From the cell containing the given text, extract its center point as (x, y) coordinate. 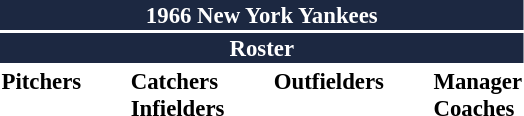
Roster (262, 48)
1966 New York Yankees (262, 15)
